Extract the (X, Y) coordinate from the center of the cell holding the provided text.  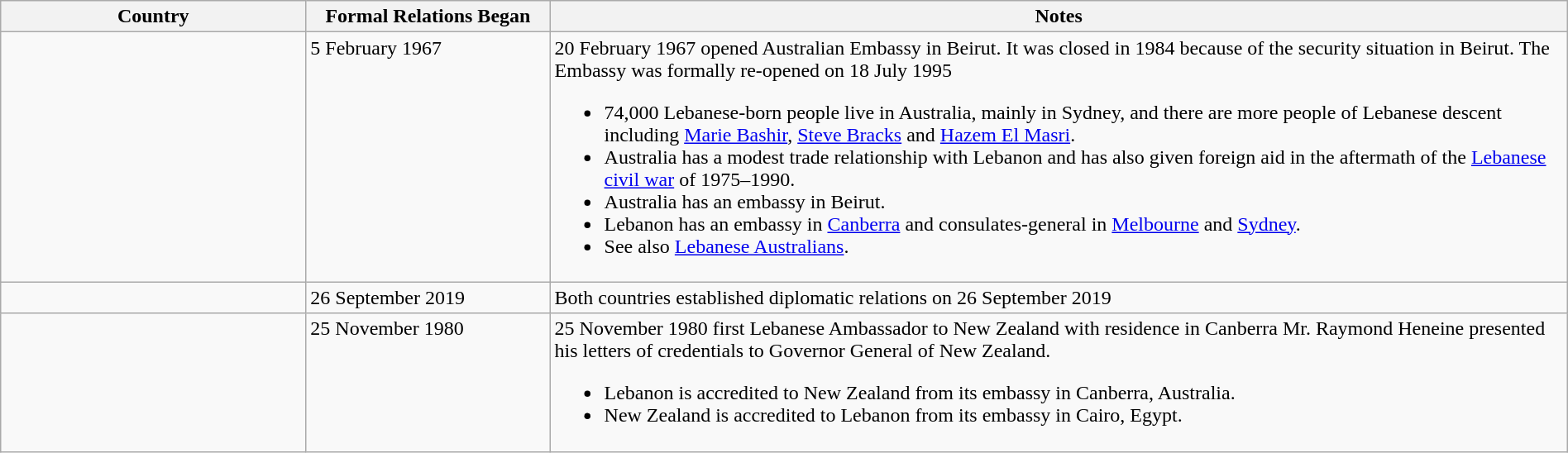
5 February 1967 (428, 157)
Both countries established diplomatic relations on 26 September 2019 (1059, 298)
Notes (1059, 17)
Country (154, 17)
26 September 2019 (428, 298)
Formal Relations Began (428, 17)
25 November 1980 (428, 382)
